Output the [X, Y] coordinate of the center of the cell containing the given text.  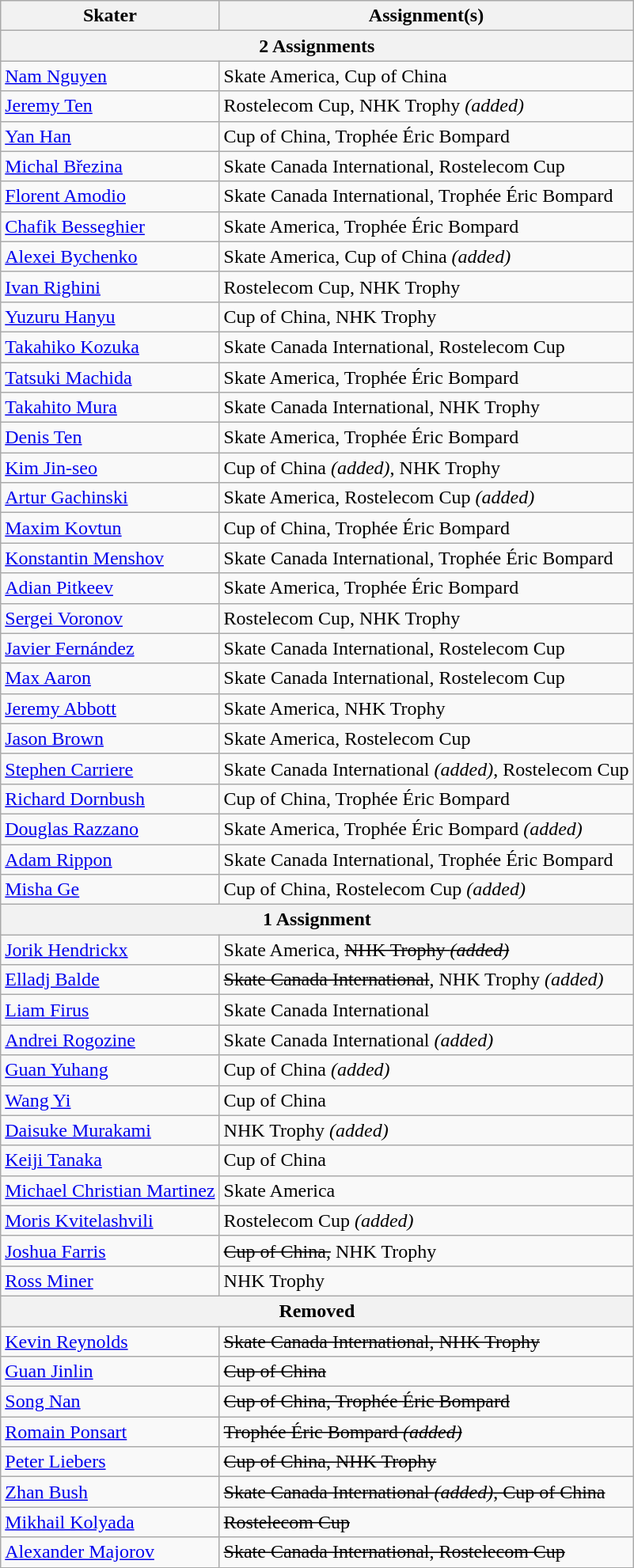
Daisuke Murakami [110, 1130]
Cup of China (added) [426, 1070]
Sergei Voronov [110, 618]
Guan Jinlin [110, 1372]
Yan Han [110, 136]
Kevin Reynolds [110, 1342]
Skate America, NHK Trophy [426, 708]
Skate America [426, 1190]
Jeremy Abbott [110, 708]
Florent Amodio [110, 196]
Richard Dornbush [110, 799]
Ross Miner [110, 1281]
NHK Trophy (added) [426, 1130]
Zhan Bush [110, 1492]
Cup of China (added), NHK Trophy [426, 468]
Denis Ten [110, 438]
Skate Canada International (added), Rostelecom Cup [426, 769]
Kim Jin-seo [110, 468]
Skate Canada International (added) [426, 1040]
Skater [110, 16]
Rostelecom Cup (added) [426, 1221]
Song Nan [110, 1402]
Stephen Carriere [110, 769]
Keiji Tanaka [110, 1160]
Misha Ge [110, 890]
Removed [317, 1311]
Skate Canada International [426, 1010]
Michal Březina [110, 166]
Trophée Éric Bompard (added) [426, 1432]
Maxim Kovtun [110, 528]
Skate America, Rostelecom Cup (added) [426, 498]
Alexei Bychenko [110, 256]
Cup of China, Rostelecom Cup (added) [426, 890]
Jorik Hendrickx [110, 950]
Jason Brown [110, 738]
Skate America, Rostelecom Cup [426, 738]
Michael Christian Martinez [110, 1190]
Yuzuru Hanyu [110, 317]
Elladj Balde [110, 980]
Max Aaron [110, 678]
Skate America, NHK Trophy (added) [426, 950]
Ivan Righini [110, 287]
2 Assignments [317, 46]
Jeremy Ten [110, 106]
Joshua Farris [110, 1251]
Skate Canada International, NHK Trophy (added) [426, 980]
Tatsuki Machida [110, 378]
Takahiko Kozuka [110, 347]
Adam Rippon [110, 859]
1 Assignment [317, 920]
Skate America, Trophée Éric Bompard (added) [426, 829]
Alexander Majorov [110, 1552]
Mikhail Kolyada [110, 1522]
Andrei Rogozine [110, 1040]
Konstantin Menshov [110, 558]
Rostelecom Cup [426, 1522]
Skate America, Cup of China [426, 76]
Peter Liebers [110, 1462]
Guan Yuhang [110, 1070]
NHK Trophy [426, 1281]
Skate Canada International (added), Cup of China [426, 1492]
Chafik Besseghier [110, 226]
Adian Pitkeev [110, 588]
Skate America, Cup of China (added) [426, 256]
Javier Fernández [110, 648]
Takahito Mura [110, 408]
Moris Kvitelashvili [110, 1221]
Liam Firus [110, 1010]
Wang Yi [110, 1100]
Assignment(s) [426, 16]
Rostelecom Cup, NHK Trophy (added) [426, 106]
Romain Ponsart [110, 1432]
Douglas Razzano [110, 829]
Nam Nguyen [110, 76]
Artur Gachinski [110, 498]
